For the text-containing cell, return its midpoint in [x, y] coordinate format. 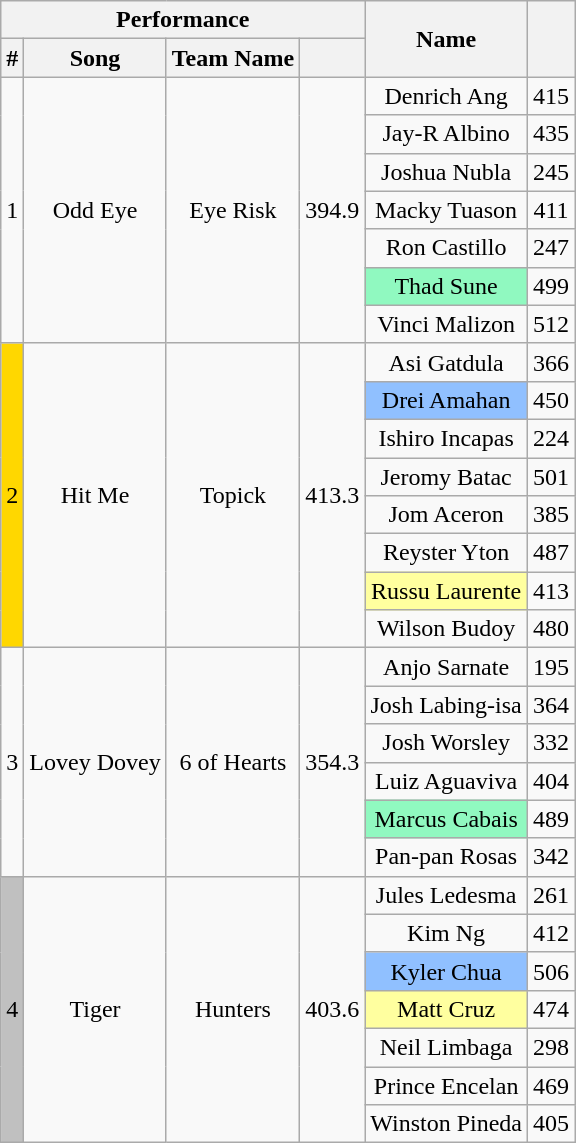
Vinci Malizon [446, 324]
Josh Labing-isa [446, 705]
404 [550, 781]
469 [550, 1085]
435 [550, 134]
Winston Pineda [446, 1124]
Marcus Cabais [446, 819]
224 [550, 438]
Performance [183, 20]
Topick [233, 495]
2 [12, 495]
298 [550, 1047]
Jeromy Batac [446, 477]
413 [550, 591]
499 [550, 286]
Name [446, 39]
489 [550, 819]
Ron Castillo [446, 248]
Russu Laurente [446, 591]
450 [550, 400]
261 [550, 895]
403.6 [332, 1009]
415 [550, 96]
Luiz Aguaviva [446, 781]
# [12, 58]
Anjo Sarnate [446, 667]
506 [550, 971]
480 [550, 629]
413.3 [332, 495]
364 [550, 705]
Denrich Ang [446, 96]
474 [550, 1009]
Song [95, 58]
512 [550, 324]
411 [550, 210]
3 [12, 762]
Jules Ledesma [446, 895]
Hit Me [95, 495]
1 [12, 210]
412 [550, 933]
Tiger [95, 1009]
501 [550, 477]
Jay-R Albino [446, 134]
Kim Ng [446, 933]
Joshua Nubla [446, 172]
Ishiro Incapas [446, 438]
366 [550, 362]
Thad Sune [446, 286]
Reyster Yton [446, 553]
195 [550, 667]
342 [550, 857]
6 of Hearts [233, 762]
Drei Amahan [446, 400]
385 [550, 515]
Lovey Dovey [95, 762]
Team Name [233, 58]
405 [550, 1124]
Matt Cruz [446, 1009]
394.9 [332, 210]
354.3 [332, 762]
Hunters [233, 1009]
Pan-pan Rosas [446, 857]
4 [12, 1009]
Odd Eye [95, 210]
Neil Limbaga [446, 1047]
Prince Encelan [446, 1085]
247 [550, 248]
Kyler Chua [446, 971]
Jom Aceron [446, 515]
487 [550, 553]
245 [550, 172]
Asi Gatdula [446, 362]
Wilson Budoy [446, 629]
Josh Worsley [446, 743]
332 [550, 743]
Macky Tuason [446, 210]
Eye Risk [233, 210]
